Determine the [x, y] coordinate at the center of the cell enclosing the given text.  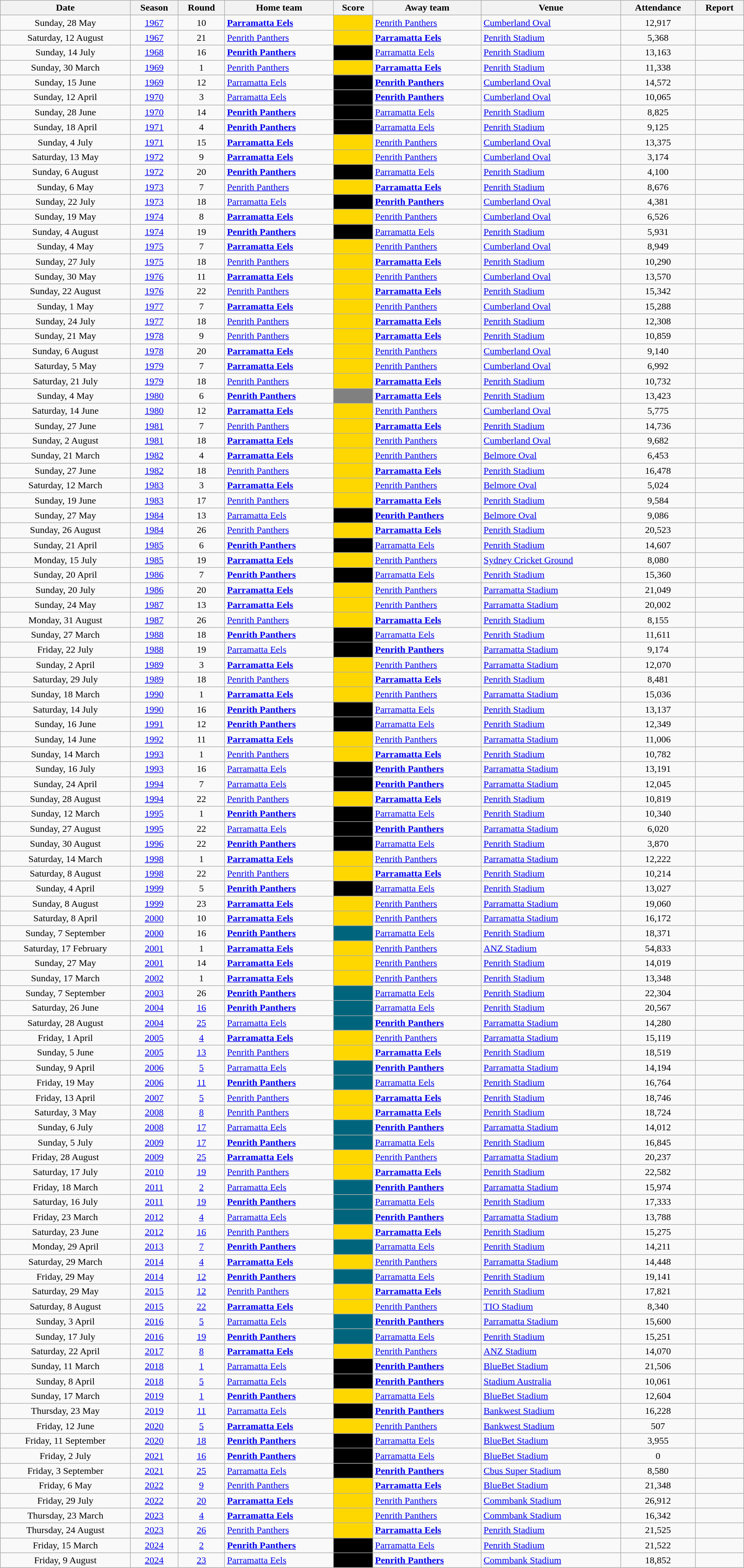
15,251 [658, 1336]
13,191 [658, 769]
14,280 [658, 1023]
13,348 [658, 978]
Sunday, 30 August [66, 844]
Sunday, 22 July [66, 202]
TIO Stadium [551, 1306]
10,065 [658, 97]
13,027 [658, 888]
Sunday, 24 April [66, 784]
507 [658, 1426]
Sunday, 21 May [66, 336]
14,211 [658, 1247]
15,342 [658, 291]
Thursday, 24 August [66, 1530]
Sunday, 14 July [66, 53]
4,381 [658, 202]
0 [658, 1456]
19,060 [658, 903]
Sunday, 8 August [66, 903]
15,600 [658, 1321]
14,194 [658, 1068]
Sunday, 2 August [66, 441]
17,821 [658, 1292]
Saturday, 28 August [66, 1023]
Saturday, 12 August [66, 38]
15,360 [658, 575]
6,453 [658, 456]
8,676 [658, 187]
10,290 [658, 262]
16,228 [658, 1411]
Saturday, 14 June [66, 411]
Saturday, 22 April [66, 1351]
17,333 [658, 1202]
10,859 [658, 336]
20,567 [658, 1008]
Away team [427, 8]
14,070 [658, 1351]
12,070 [658, 665]
54,833 [658, 948]
Friday, 6 May [66, 1486]
Sunday, 20 July [66, 590]
Friday, 13 April [66, 1097]
14,012 [658, 1127]
6,992 [658, 366]
10,732 [658, 381]
Sunday, 30 May [66, 276]
Monday, 15 July [66, 560]
Sunday, 28 August [66, 799]
Sunday, 24 July [66, 321]
13,423 [658, 396]
20,523 [658, 530]
1992 [154, 739]
9,584 [658, 500]
13,570 [658, 276]
3,174 [658, 157]
Friday, 12 June [66, 1426]
Sunday, 12 April [66, 97]
Saturday, 14 July [66, 709]
14,736 [658, 426]
9,140 [658, 351]
Sunday, 9 April [66, 1068]
Sunday, 28 May [66, 23]
15,288 [658, 306]
21,506 [658, 1366]
Sunday, 28 June [66, 112]
6,020 [658, 829]
16,478 [658, 471]
18,852 [658, 1560]
3,870 [658, 844]
11,338 [658, 67]
15,036 [658, 695]
Sunday, 8 April [66, 1381]
1996 [154, 844]
Saturday, 26 June [66, 1008]
1968 [154, 53]
Sunday, 18 March [66, 695]
12,349 [658, 724]
Home team [279, 8]
Sunday, 4 April [66, 888]
21,049 [658, 590]
21,525 [658, 1530]
12,222 [658, 859]
9,682 [658, 441]
Friday, 22 July [66, 649]
Saturday, 23 June [66, 1232]
12,308 [658, 321]
5,775 [658, 411]
14,572 [658, 82]
16,342 [658, 1515]
Sunday, 21 March [66, 456]
2017 [154, 1351]
Saturday, 14 March [66, 859]
22,304 [658, 993]
Monday, 31 August [66, 620]
3,955 [658, 1441]
18,724 [658, 1112]
Friday, 18 March [66, 1187]
Friday, 1 April [66, 1038]
Sunday, 4 August [66, 232]
Sunday, 1 May [66, 306]
11,006 [658, 739]
22,582 [658, 1172]
Date [66, 8]
Season [154, 8]
9,174 [658, 649]
Saturday, 29 March [66, 1262]
18,371 [658, 933]
4,100 [658, 172]
Sunday, 30 March [66, 67]
21,348 [658, 1486]
2013 [154, 1247]
2007 [154, 1097]
Sunday, 12 March [66, 814]
Sunday, 16 June [66, 724]
Venue [551, 8]
16,764 [658, 1082]
Saturday, 17 February [66, 948]
8,949 [658, 247]
Friday, 29 July [66, 1501]
8,080 [658, 560]
15,974 [658, 1187]
Sunday, 4 July [66, 142]
Sunday, 3 April [66, 1321]
26,912 [658, 1501]
Sunday, 14 June [66, 739]
14,019 [658, 963]
Cbus Super Stadium [551, 1471]
Sunday, 21 April [66, 545]
Sunday, 24 May [66, 605]
Friday, 11 September [66, 1441]
Saturday, 8 April [66, 919]
Friday, 28 August [66, 1157]
Round [202, 8]
Saturday, 16 July [66, 1202]
Sunday, 19 June [66, 500]
13,375 [658, 142]
8,340 [658, 1306]
8,481 [658, 680]
Sunday, 15 June [66, 82]
12,045 [658, 784]
18,519 [658, 1053]
21 [202, 38]
Saturday, 5 May [66, 366]
Monday, 29 April [66, 1247]
5,931 [658, 232]
Saturday, 29 May [66, 1292]
8,155 [658, 620]
Sunday, 5 July [66, 1142]
Saturday, 29 July [66, 680]
10,061 [658, 1381]
2002 [154, 978]
12,604 [658, 1396]
10,340 [658, 814]
Score [353, 8]
Sydney Cricket Ground [551, 560]
Sunday, 6 July [66, 1127]
Saturday, 17 July [66, 1172]
Sunday, 26 August [66, 530]
15,119 [658, 1038]
6,526 [658, 217]
13,137 [658, 709]
20,237 [658, 1157]
Friday, 23 March [66, 1217]
10,782 [658, 754]
8,825 [658, 112]
2003 [154, 993]
Sunday, 6 May [66, 187]
11,611 [658, 635]
Thursday, 23 May [66, 1411]
Saturday, 13 May [66, 157]
8,580 [658, 1471]
19,141 [658, 1277]
14,448 [658, 1262]
13,163 [658, 53]
Stadium Australia [551, 1381]
Saturday, 21 July [66, 381]
Friday, 15 March [66, 1545]
Saturday, 3 May [66, 1112]
Sunday, 27 July [66, 262]
Sunday, 16 July [66, 769]
Report [720, 8]
Friday, 3 September [66, 1471]
Sunday, 14 March [66, 754]
16,172 [658, 919]
Saturday, 12 March [66, 486]
15 [202, 142]
Attendance [658, 8]
9,086 [658, 515]
Friday, 29 May [66, 1277]
10,819 [658, 799]
21,522 [658, 1545]
13,788 [658, 1217]
14,607 [658, 545]
Sunday, 27 March [66, 635]
Sunday, 19 May [66, 217]
Sunday, 20 April [66, 575]
5,368 [658, 38]
16,845 [658, 1142]
10,214 [658, 873]
Sunday, 18 April [66, 127]
Thursday, 23 March [66, 1515]
15,275 [658, 1232]
Sunday, 5 June [66, 1053]
5,024 [658, 486]
12,917 [658, 23]
Friday, 9 August [66, 1560]
Sunday, 2 April [66, 665]
Sunday, 11 March [66, 1366]
9,125 [658, 127]
1991 [154, 724]
20,002 [658, 605]
Friday, 2 July [66, 1456]
18,746 [658, 1097]
2010 [154, 1172]
Friday, 19 May [66, 1082]
Sunday, 17 July [66, 1336]
Sunday, 22 August [66, 291]
Sunday, 27 August [66, 829]
